Detect which cell encompasses the target text, then output its (x, y) center coordinate. 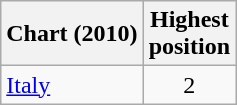
Chart (2010) (72, 34)
Highestposition (189, 34)
2 (189, 85)
Italy (72, 85)
